Identify which cell holds the provided text, then report its [X, Y] central coordinate. 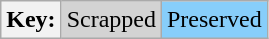
Scrapped [111, 20]
Preserved [214, 20]
Key: [31, 20]
